Detect which cell encompasses the target text, then output its [x, y] center coordinate. 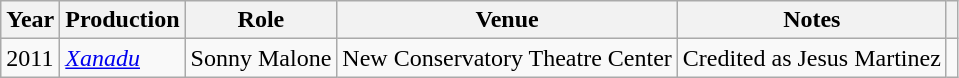
Year [30, 20]
Role [261, 20]
Notes [812, 20]
2011 [30, 58]
Venue [507, 20]
Production [122, 20]
Xanadu [122, 58]
New Conservatory Theatre Center [507, 58]
Sonny Malone [261, 58]
Credited as Jesus Martinez [812, 58]
